Detect which cell encompasses the target text, then output its [X, Y] center coordinate. 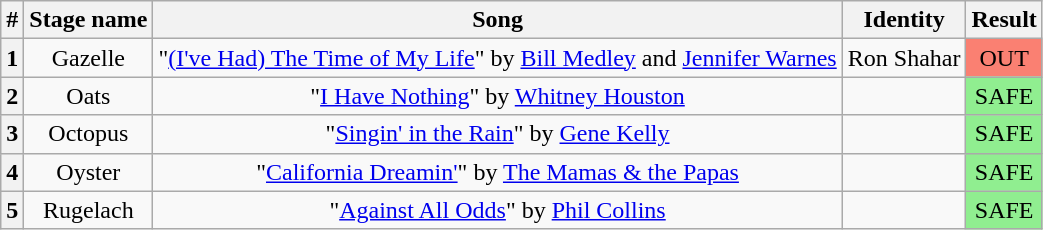
Rugelach [88, 210]
Octopus [88, 134]
Stage name [88, 20]
"California Dreamin'" by The Mamas & the Papas [498, 172]
4 [12, 172]
OUT [1004, 58]
Oats [88, 96]
5 [12, 210]
Identity [904, 20]
"Against All Odds" by Phil Collins [498, 210]
1 [12, 58]
Song [498, 20]
2 [12, 96]
"(I've Had) The Time of My Life" by Bill Medley and Jennifer Warnes [498, 58]
"I Have Nothing" by Whitney Houston [498, 96]
Oyster [88, 172]
"Singin' in the Rain" by Gene Kelly [498, 134]
Gazelle [88, 58]
3 [12, 134]
Ron Shahar [904, 58]
Result [1004, 20]
# [12, 20]
